Search for the cell housing the specified text and yield its [x, y] center coordinate. 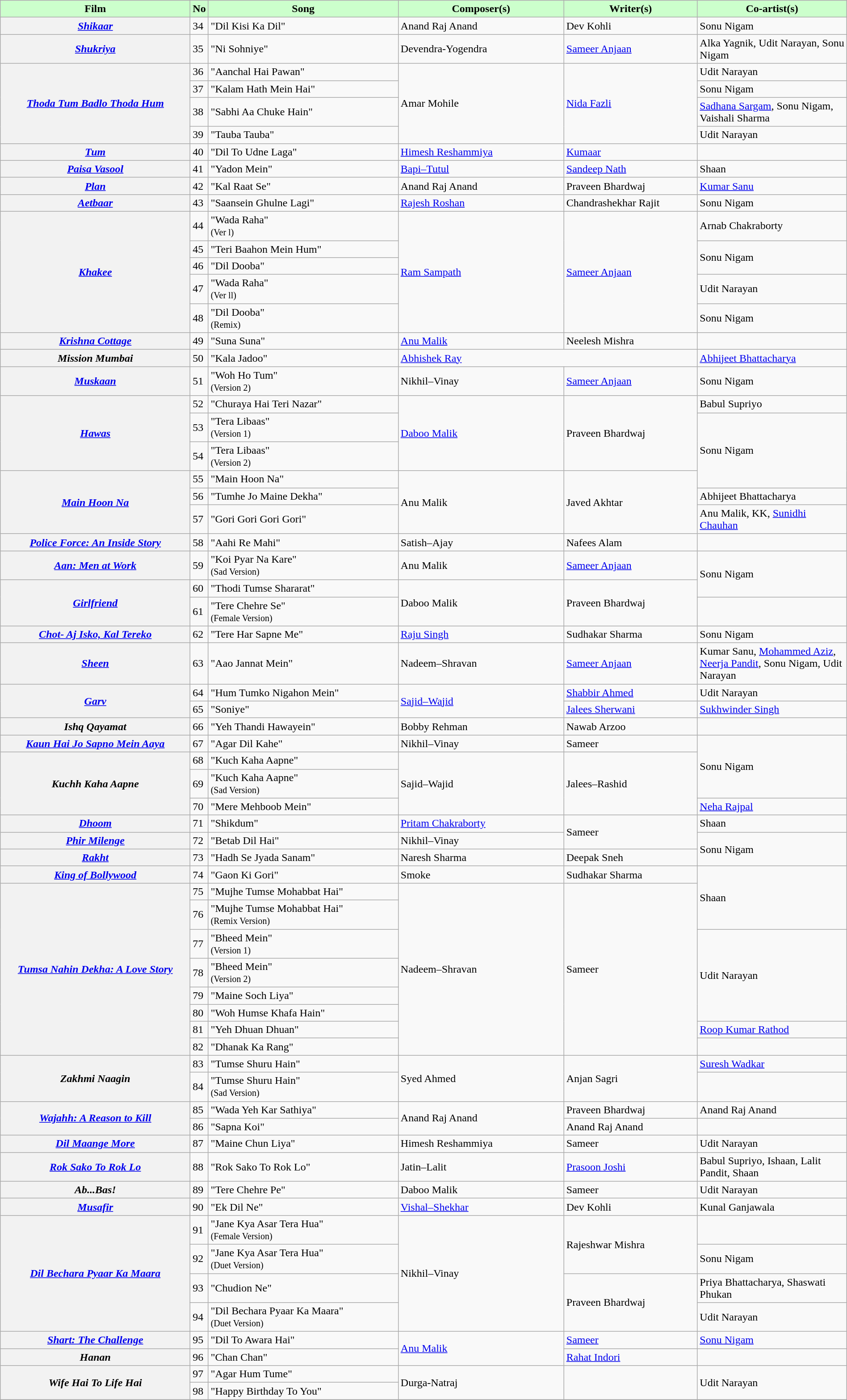
"Maine Soch Liya" [303, 996]
97 [199, 1374]
"Tere Chehre Pe" [303, 1190]
Kuchh Kaha Aapne [96, 783]
36 [199, 72]
Garv [96, 701]
"Soniye" [303, 710]
Chot- Aj Isko, Kal Tereko [96, 635]
"Betab Dil Hai" [303, 840]
"Tumhe Jo Maine Dekha" [303, 496]
"Main Hoon Na" [303, 479]
Javed Akhtar [631, 502]
Rajeshwar Mishra [631, 1244]
"Thodi Tumse Shararat" [303, 588]
58 [199, 542]
43 [199, 203]
King of Bollywood [96, 874]
Composer(s) [481, 9]
Smoke [481, 874]
Babul Supriyo [772, 404]
Rok Sako To Rok Lo [96, 1166]
Sadhana Sargam, Sonu Nigam, Vaishali Sharma [772, 112]
82 [199, 1047]
57 [199, 519]
74 [199, 874]
"Aahi Re Mahi" [303, 542]
40 [199, 152]
72 [199, 840]
Tumsa Nahin Dekha: A Love Story [96, 969]
38 [199, 112]
96 [199, 1357]
Kaun Hai Jo Sapno Mein Aaya [96, 744]
"Kala Jadoo" [303, 358]
Naresh Sharma [481, 857]
98 [199, 1391]
Shabbir Ahmed [631, 693]
Krishna Cottage [96, 341]
"Jane Kya Asar Tera Hua"(Female Version) [303, 1230]
Aetbaar [96, 203]
Amar Mohile [481, 104]
Shikaar [96, 26]
Shukriya [96, 49]
Khakee [96, 272]
"Gori Gori Gori Gori" [303, 519]
"Dil Kisi Ka Dil" [303, 26]
No [199, 9]
Muskaan [96, 381]
Ram Sampath [481, 272]
"Aanchal Hai Pawan" [303, 72]
"Dil To Udne Laga" [303, 152]
47 [199, 289]
87 [199, 1144]
Vishal–Shekhar [481, 1207]
65 [199, 710]
45 [199, 249]
"Hum Tumko Nigahon Mein" [303, 693]
Wife Hai To Life Hai [96, 1383]
Ishq Qayamat [96, 727]
"Dhanak Ka Rang" [303, 1047]
"Tera Libaas"(Version 1) [303, 427]
37 [199, 89]
69 [199, 783]
83 [199, 1064]
"Aao Jannat Mein" [303, 664]
Priya Bhattacharya, Shaswati Phukan [772, 1288]
"Dil Dooba" [303, 266]
Chandrashekhar Rajit [631, 203]
"Hadh Se Jyada Sanam" [303, 857]
41 [199, 169]
Film [96, 9]
"Chan Chan" [303, 1357]
"Bheed Mein"(Version 1) [303, 943]
Mission Mumbai [96, 358]
34 [199, 26]
"Kuch Kaha Aapne"(Sad Version) [303, 783]
56 [199, 496]
Zakhmi Naagin [96, 1078]
Sandeep Nath [631, 169]
"Tumse Shuru Hain" [303, 1064]
71 [199, 823]
Kunal Ganjawala [772, 1207]
Babul Supriyo, Ishaan, Lalit Pandit, Shaan [772, 1166]
Anu Malik, KK, Sunidhi Chauhan [772, 519]
"Sabhi Aa Chuke Hain" [303, 112]
39 [199, 135]
Ab...Bas! [96, 1190]
Main Hoon Na [96, 502]
Aan: Men at Work [96, 565]
55 [199, 479]
Nida Fazli [631, 104]
Anjan Sagri [631, 1078]
66 [199, 727]
54 [199, 456]
80 [199, 1013]
Tum [96, 152]
Girlfriend [96, 603]
59 [199, 565]
Shart: The Challenge [96, 1340]
Syed Ahmed [481, 1078]
"Dil To Awara Hai" [303, 1340]
53 [199, 427]
90 [199, 1207]
Bobby Rehman [481, 727]
"Tere Har Sapne Me" [303, 635]
"Mere Mehboob Mein" [303, 807]
67 [199, 744]
"Saansein Ghulne Lagi" [303, 203]
Devendra-Yogendra [481, 49]
"Mujhe Tumse Mohabbat Hai"(Remix Version) [303, 915]
Rahat Indori [631, 1357]
Sheen [96, 664]
Kumaar [631, 152]
86 [199, 1127]
"Tere Chehre Se"(Female Version) [303, 611]
"Yadon Mein" [303, 169]
Rakht [96, 857]
"Chudion Ne" [303, 1288]
42 [199, 186]
94 [199, 1317]
Hawas [96, 433]
89 [199, 1190]
Dil Bechara Pyaar Ka Maara [96, 1273]
"Agar Hum Tume" [303, 1374]
75 [199, 891]
Police Force: An Inside Story [96, 542]
Writer(s) [631, 9]
Neelesh Mishra [631, 341]
"Gaon Ki Gori" [303, 874]
44 [199, 226]
Jalees–Rashid [631, 783]
Suresh Wadkar [772, 1064]
93 [199, 1288]
"Koi Pyar Na Kare"(Sad Version) [303, 565]
Abhishek Ray [548, 358]
Roop Kumar Rathod [772, 1030]
Wajahh: A Reason to Kill [96, 1118]
"Rok Sako To Rok Lo" [303, 1166]
Satish–Ajay [481, 542]
Durga-Natraj [481, 1383]
Song [303, 9]
Paisa Vasool [96, 169]
49 [199, 341]
"Suna Suna" [303, 341]
85 [199, 1110]
Alka Yagnik, Udit Narayan, Sonu Nigam [772, 49]
88 [199, 1166]
"Maine Chun Liya" [303, 1144]
91 [199, 1230]
Kumar Sanu [772, 186]
Plan [96, 186]
76 [199, 915]
"Ek Dil Ne" [303, 1207]
Arnab Chakraborty [772, 226]
"Teri Baahon Mein Hum" [303, 249]
"Woh Humse Khafa Hain" [303, 1013]
"Agar Dil Kahe" [303, 744]
"Ni Sohniye" [303, 49]
Musafir [96, 1207]
51 [199, 381]
Raju Singh [481, 635]
"Shikdum" [303, 823]
95 [199, 1340]
Kumar Sanu, Mohammed Aziz, Neerja Pandit, Sonu Nigam, Udit Narayan [772, 664]
73 [199, 857]
Sukhwinder Singh [772, 710]
"Wada Raha"(Ver l) [303, 226]
60 [199, 588]
"Mujhe Tumse Mohabbat Hai" [303, 891]
Prasoon Joshi [631, 1166]
Bapi–Tutul [481, 169]
"Churaya Hai Teri Nazar" [303, 404]
"Wada Raha"(Ver ll) [303, 289]
48 [199, 318]
Pritam Chakraborty [481, 823]
Thoda Tum Badlo Thoda Hum [96, 104]
70 [199, 807]
92 [199, 1258]
Nawab Arzoo [631, 727]
Deepak Sneh [631, 857]
Dil Maange More [96, 1144]
52 [199, 404]
"Tera Libaas"(Version 2) [303, 456]
81 [199, 1030]
Neha Rajpal [772, 807]
"Happy Birthday To You" [303, 1391]
"Woh Ho Tum"(Version 2) [303, 381]
Nafees Alam [631, 542]
Jalees Sherwani [631, 710]
63 [199, 664]
62 [199, 635]
Jatin–Lalit [481, 1166]
61 [199, 611]
"Dil Dooba"(Remix) [303, 318]
"Kuch Kaha Aapne" [303, 761]
"Kal Raat Se" [303, 186]
Co-artist(s) [772, 9]
78 [199, 973]
"Yeh Thandi Hawayein" [303, 727]
"Dil Bechara Pyaar Ka Maara"(Duet Version) [303, 1317]
"Wada Yeh Kar Sathiya" [303, 1110]
50 [199, 358]
Hanan [96, 1357]
"Tumse Shuru Hain"(Sad Version) [303, 1087]
"Yeh Dhuan Dhuan" [303, 1030]
"Bheed Mein"(Version 2) [303, 973]
Dhoom [96, 823]
35 [199, 49]
Rajesh Roshan [481, 203]
79 [199, 996]
Phir Milenge [96, 840]
"Tauba Tauba" [303, 135]
"Sapna Koi" [303, 1127]
77 [199, 943]
68 [199, 761]
64 [199, 693]
"Kalam Hath Mein Hai" [303, 89]
84 [199, 1087]
46 [199, 266]
"Jane Kya Asar Tera Hua"(Duet Version) [303, 1258]
